Detect which cell encompasses the target text, then output its (X, Y) center coordinate. 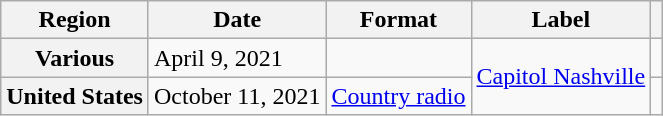
Region (75, 20)
Format (398, 20)
April 9, 2021 (236, 58)
October 11, 2021 (236, 96)
Capitol Nashville (561, 77)
United States (75, 96)
Country radio (398, 96)
Date (236, 20)
Label (561, 20)
Various (75, 58)
